Locate the cell with the specified text and output its [X, Y] center coordinate. 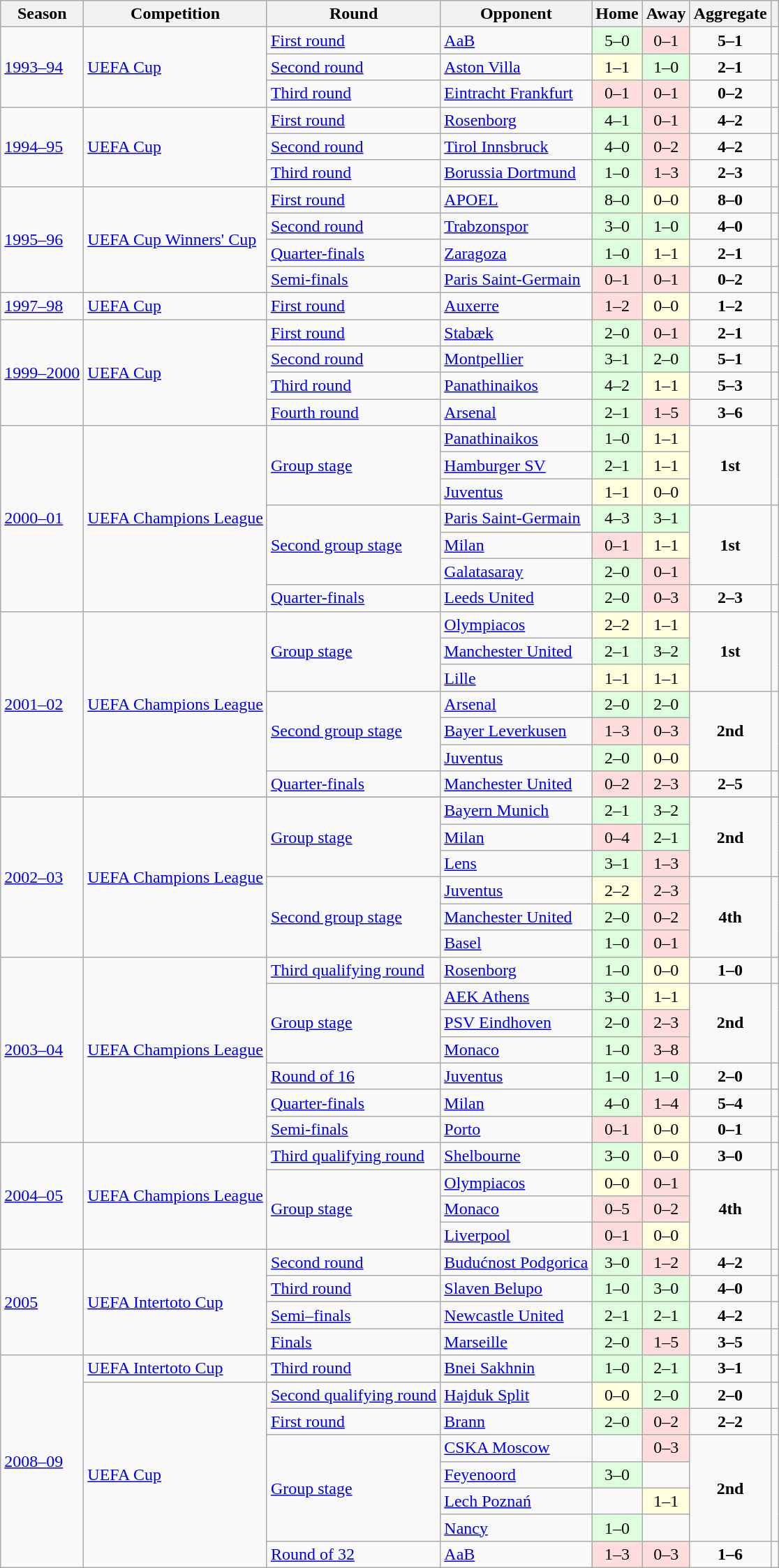
Eintracht Frankfurt [517, 94]
Lech Poznań [517, 1501]
5–4 [730, 1103]
0–4 [617, 837]
Bayern Munich [517, 811]
Bayer Leverkusen [517, 731]
2003–04 [42, 1050]
Fourth round [353, 412]
Feyenoord [517, 1474]
1–6 [730, 1554]
Opponent [517, 14]
4–1 [617, 120]
2002–03 [42, 877]
1997–98 [42, 306]
2000–01 [42, 518]
1995–96 [42, 239]
Porto [517, 1129]
Lille [517, 678]
PSV Eindhoven [517, 1023]
Shelbourne [517, 1156]
Second qualifying round [353, 1395]
5–3 [730, 386]
Brann [517, 1421]
1–4 [666, 1103]
2–5 [730, 784]
Round of 32 [353, 1554]
0–5 [617, 1209]
2001–02 [42, 704]
Hamburger SV [517, 465]
Season [42, 14]
3–8 [666, 1050]
Bnei Sakhnin [517, 1368]
Round of 16 [353, 1076]
2005 [42, 1302]
Aston Villa [517, 67]
Newcastle United [517, 1315]
Marseille [517, 1342]
Borussia Dortmund [517, 173]
Galatasaray [517, 572]
Montpellier [517, 359]
CSKA Moscow [517, 1448]
Hajduk Split [517, 1395]
3–5 [730, 1342]
APOEL [517, 200]
Home [617, 14]
Away [666, 14]
1993–94 [42, 67]
AEK Athens [517, 996]
Competition [176, 14]
Stabæk [517, 333]
1994–95 [42, 147]
Leeds United [517, 598]
UEFA Cup Winners' Cup [176, 239]
Semi–finals [353, 1315]
Budućnost Podgorica [517, 1262]
Liverpool [517, 1236]
2004–05 [42, 1195]
Slaven Belupo [517, 1289]
2008–09 [42, 1461]
Basel [517, 943]
Auxerre [517, 306]
Lens [517, 864]
4–3 [617, 518]
1999–2000 [42, 373]
Aggregate [730, 14]
Zaragoza [517, 253]
Trabzonspor [517, 226]
Finals [353, 1342]
Round [353, 14]
Tirol Innsbruck [517, 147]
Nancy [517, 1528]
3–6 [730, 412]
5–0 [617, 40]
